Return the (x, y) coordinate for the center point of the cell that contains the specified text.  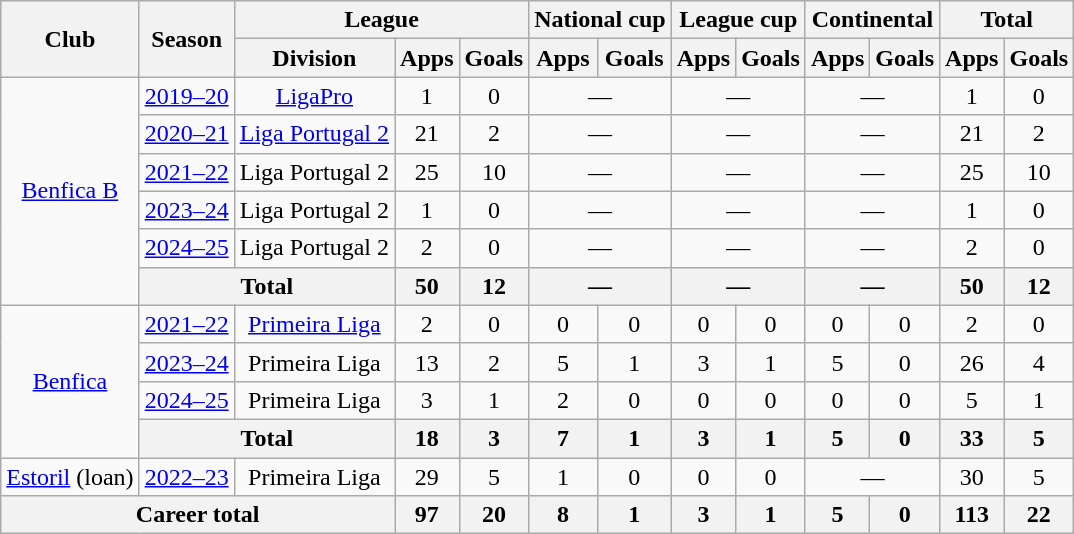
2019–20 (186, 96)
8 (563, 515)
4 (1039, 362)
LigaPro (314, 96)
2022–23 (186, 477)
29 (427, 477)
26 (972, 362)
League (382, 20)
18 (427, 438)
30 (972, 477)
Benfica (70, 381)
Career total (198, 515)
Continental (872, 20)
Division (314, 58)
League cup (738, 20)
Season (186, 39)
97 (427, 515)
2020–21 (186, 134)
Club (70, 39)
113 (972, 515)
22 (1039, 515)
7 (563, 438)
Estoril (loan) (70, 477)
13 (427, 362)
National cup (600, 20)
20 (494, 515)
33 (972, 438)
Benfica B (70, 191)
